Return [x, y] of the center of cell containing provided text 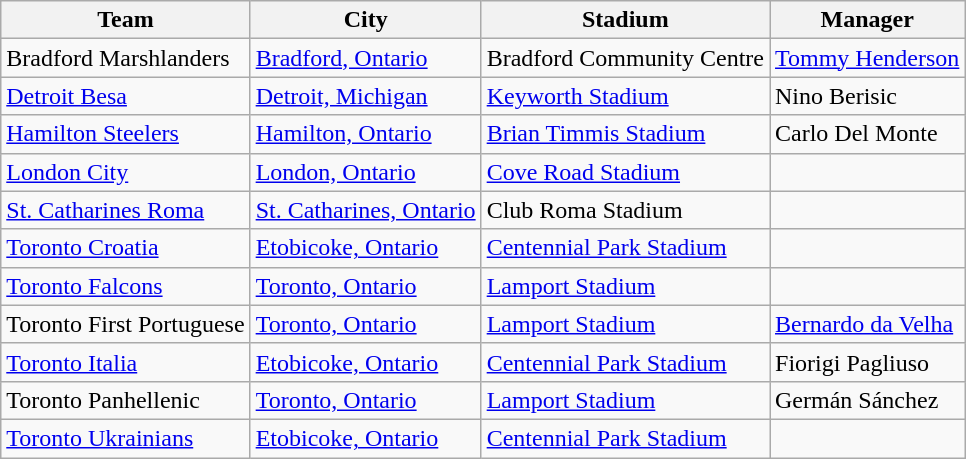
Toronto Falcons [126, 286]
Germán Sánchez [868, 400]
Stadium [625, 20]
Tommy Henderson [868, 58]
Bradford, Ontario [366, 58]
Team [126, 20]
Nino Berisic [868, 96]
St. Catharines Roma [126, 210]
Bernardo da Velha [868, 324]
Club Roma Stadium [625, 210]
City [366, 20]
Bradford Marshlanders [126, 58]
Carlo Del Monte [868, 134]
Hamilton, Ontario [366, 134]
Manager [868, 20]
Cove Road Stadium [625, 172]
Toronto Panhellenic [126, 400]
Toronto Italia [126, 362]
Keyworth Stadium [625, 96]
Bradford Community Centre [625, 58]
London City [126, 172]
Toronto Croatia [126, 248]
Toronto First Portuguese [126, 324]
Detroit Besa [126, 96]
Toronto Ukrainians [126, 438]
Detroit, Michigan [366, 96]
London, Ontario [366, 172]
St. Catharines, Ontario [366, 210]
Hamilton Steelers [126, 134]
Brian Timmis Stadium [625, 134]
Fiorigi Pagliuso [868, 362]
